Pinpoint the cell where the given text exists, returning its (x, y) midpoint coordinate. 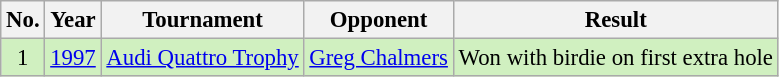
1997 (73, 58)
Greg Chalmers (378, 58)
Result (616, 20)
Tournament (202, 20)
Year (73, 20)
Audi Quattro Trophy (202, 58)
No. (23, 20)
1 (23, 58)
Opponent (378, 20)
Won with birdie on first extra hole (616, 58)
